Pinpoint the cell where the given text exists, returning its [x, y] midpoint coordinate. 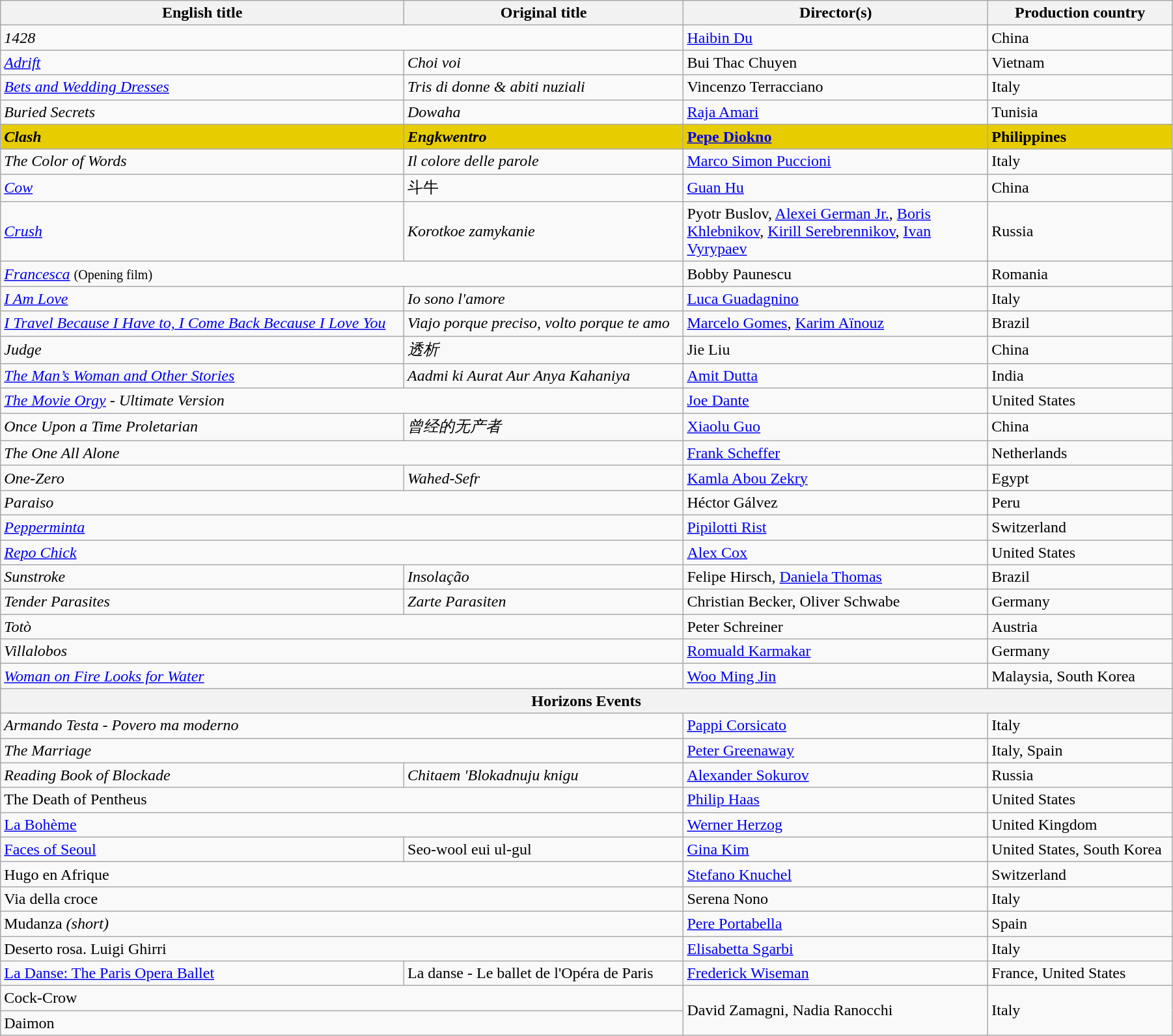
La Bohème [342, 825]
Peter Greenaway [836, 750]
Werner Herzog [836, 825]
Totò [342, 627]
Once Upon a Time Proletarian [202, 427]
Adrift [202, 62]
Malaysia, South Korea [1081, 676]
Production country [1081, 13]
Buried Secrets [202, 112]
The Color of Words [202, 161]
Zarte Parasiten [544, 602]
Crush [202, 232]
Egypt [1081, 478]
Peter Schreiner [836, 627]
Armando Testa - Povero ma moderno [342, 726]
Gina Kim [836, 849]
I Travel Because I Have to, I Come Back Because I Love You [202, 323]
Italy, Spain [1081, 750]
The One All Alone [342, 453]
Wahed-Sefr [544, 478]
Frank Scheffer [836, 453]
Choi voi [544, 62]
Cow [202, 187]
Villalobos [342, 651]
India [1081, 376]
The Movie Orgy - Ultimate Version [342, 401]
Pepperminta [342, 527]
Mudanza (short) [342, 923]
Marco Simon Puccioni [836, 161]
Clash [202, 137]
Tender Parasites [202, 602]
Woman on Fire Looks for Water [342, 676]
Il colore delle parole [544, 161]
透析 [544, 350]
Judge [202, 350]
The Death of Pentheus [342, 800]
La danse - Le ballet de l'Opéra de Paris [544, 974]
Marcelo Gomes, Karim Aïnouz [836, 323]
Pere Portabella [836, 923]
Philip Haas [836, 800]
Bui Thac Chuyen [836, 62]
Romuald Karmakar [836, 651]
The Marriage [342, 750]
Alex Cox [836, 552]
Philippines [1081, 137]
Faces of Seoul [202, 849]
Felipe Hirsch, Daniela Thomas [836, 577]
Daimon [342, 1023]
Serena Nono [836, 899]
Pepe Diokno [836, 137]
English title [202, 13]
Jie Liu [836, 350]
Paraiso [342, 502]
Reading Book of Blockade [202, 775]
Xiaolu Guo [836, 427]
David Zamagni, Nadia Ranocchi [836, 1011]
Insolação [544, 577]
Chitaem 'Blokadnuju knigu [544, 775]
Engkwentro [544, 137]
Woo Ming Jin [836, 676]
Io sono l'amore [544, 299]
I Am Love [202, 299]
Francesca (Opening film) [342, 274]
Dowaha [544, 112]
Sunstroke [202, 577]
Pipilotti Rist [836, 527]
Tunisia [1081, 112]
Raja Amari [836, 112]
La Danse: The Paris Opera Ballet [202, 974]
Amit Dutta [836, 376]
United States, South Korea [1081, 849]
Guan Hu [836, 187]
曾经的无产者 [544, 427]
One-Zero [202, 478]
Original title [544, 13]
Bobby Paunescu [836, 274]
Via della croce [342, 899]
Romania [1081, 274]
Peru [1081, 502]
Tris di donne & abiti nuziali [544, 87]
Héctor Gálvez [836, 502]
Director(s) [836, 13]
Pappi Corsicato [836, 726]
Christian Becker, Oliver Schwabe [836, 602]
Aadmi ki Aurat Aur Anya Kahaniya [544, 376]
Haibin Du [836, 38]
Korotkoe zamykanie [544, 232]
Viajo porque preciso, volto porque te amo [544, 323]
Kamla Abou Zekry [836, 478]
Vincenzo Terracciano [836, 87]
斗牛 [544, 187]
Austria [1081, 627]
Hugo en Afrique [342, 874]
Netherlands [1081, 453]
Elisabetta Sgarbi [836, 948]
France, United States [1081, 974]
Pyotr Buslov, Alexei German Jr., Boris Khlebnikov, Kirill Serebrennikov, Ivan Vyrypaev [836, 232]
The Man’s Woman and Other Stories [202, 376]
Joe Dante [836, 401]
Luca Guadagnino [836, 299]
1428 [342, 38]
Stefano Knuchel [836, 874]
Frederick Wiseman [836, 974]
Deserto rosa. Luigi Ghirri [342, 948]
Spain [1081, 923]
Vietnam [1081, 62]
Repo Chick [342, 552]
Cock-Crow [342, 998]
United Kingdom [1081, 825]
Horizons Events [586, 701]
Seo-wool eui ul-gul [544, 849]
Bets and Wedding Dresses [202, 87]
Alexander Sokurov [836, 775]
